Pinpoint the cell where the given text exists, returning its [x, y] midpoint coordinate. 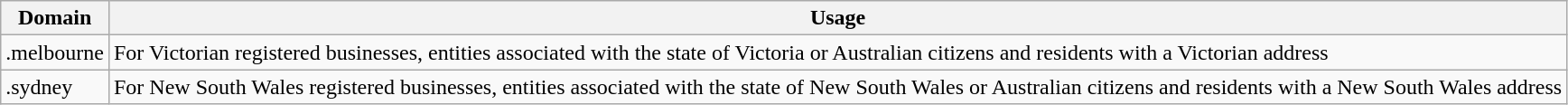
For Victorian registered businesses, entities associated with the state of Victoria or Australian citizens and residents with a Victorian address [837, 52]
.melbourne [55, 52]
Usage [837, 18]
.sydney [55, 87]
Domain [55, 18]
